Scan for the cell matching the given text and deliver its [X, Y] coordinate at center. 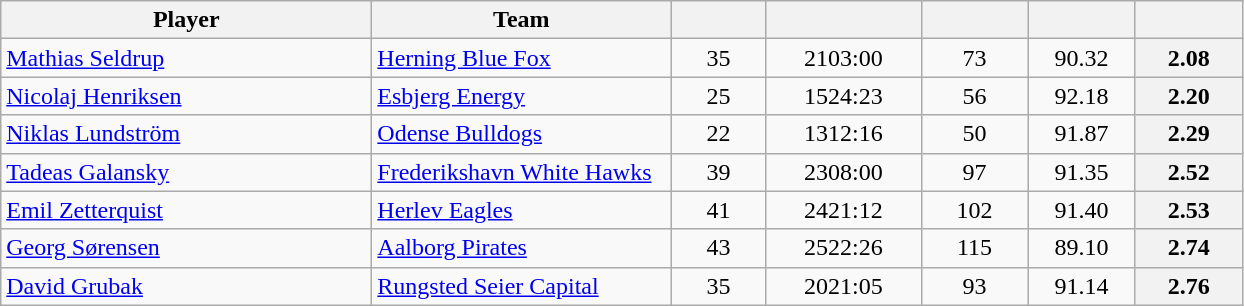
Herlev Eagles [522, 210]
22 [718, 134]
2.76 [1188, 286]
2103:00 [844, 58]
91.87 [1082, 134]
41 [718, 210]
89.10 [1082, 248]
Emil Zetterquist [186, 210]
25 [718, 96]
102 [974, 210]
Georg Sørensen [186, 248]
Player [186, 20]
92.18 [1082, 96]
43 [718, 248]
2308:00 [844, 172]
2.74 [1188, 248]
56 [974, 96]
Frederikshavn White Hawks [522, 172]
Herning Blue Fox [522, 58]
91.35 [1082, 172]
Aalborg Pirates [522, 248]
Nicolaj Henriksen [186, 96]
Tadeas Galansky [186, 172]
Mathias Seldrup [186, 58]
97 [974, 172]
91.40 [1082, 210]
Team [522, 20]
1312:16 [844, 134]
73 [974, 58]
2.53 [1188, 210]
1524:23 [844, 96]
90.32 [1082, 58]
50 [974, 134]
39 [718, 172]
David Grubak [186, 286]
Esbjerg Energy [522, 96]
Rungsted Seier Capital [522, 286]
2021:05 [844, 286]
Odense Bulldogs [522, 134]
93 [974, 286]
2.29 [1188, 134]
2.20 [1188, 96]
2421:12 [844, 210]
2.52 [1188, 172]
2.08 [1188, 58]
Niklas Lundström [186, 134]
2522:26 [844, 248]
91.14 [1082, 286]
115 [974, 248]
